Locate the cell with the specified text and output its (x, y) center coordinate. 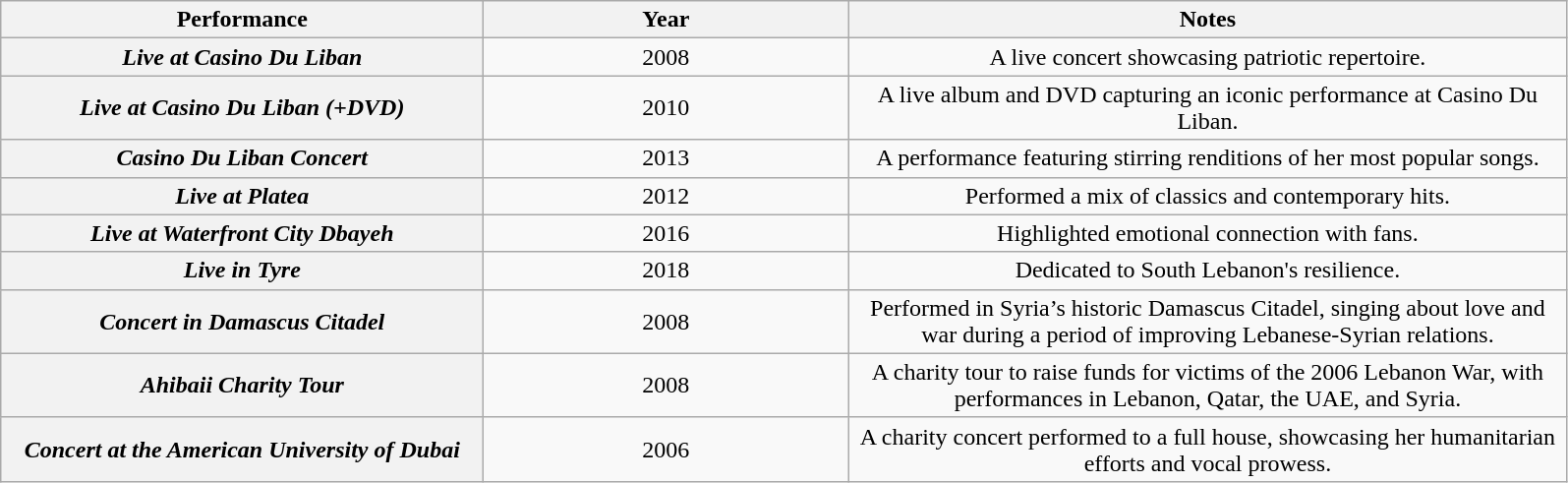
A live concert showcasing patriotic repertoire. (1207, 57)
2013 (667, 158)
Live at Casino Du Liban (242, 57)
Live at Casino Du Liban (+DVD) (242, 108)
2012 (667, 196)
Concert in Damascus Citadel (242, 321)
A charity concert performed to a full house, showcasing her humanitarian efforts and vocal prowess. (1207, 449)
A charity tour to raise funds for victims of the 2006 Lebanon War, with performances in Lebanon, Qatar, the UAE, and Syria. (1207, 386)
Casino Du Liban Concert (242, 158)
Concert at the American University of Dubai (242, 449)
2010 (667, 108)
Dedicated to South Lebanon's resilience. (1207, 271)
Highlighted emotional connection with fans. (1207, 233)
Live at Platea (242, 196)
Live at Waterfront City Dbayeh (242, 233)
2006 (667, 449)
Notes (1207, 20)
Live in Tyre (242, 271)
2016 (667, 233)
Ahibaii Charity Tour (242, 386)
A performance featuring stirring renditions of her most popular songs. (1207, 158)
Year (667, 20)
Performed a mix of classics and contemporary hits. (1207, 196)
2018 (667, 271)
Performed in Syria’s historic Damascus Citadel, singing about love and war during a period of improving Lebanese-Syrian relations. (1207, 321)
Performance (242, 20)
A live album and DVD capturing an iconic performance at Casino Du Liban. (1207, 108)
